Provide the (X, Y) coordinate of the cell's center where the given text is located.  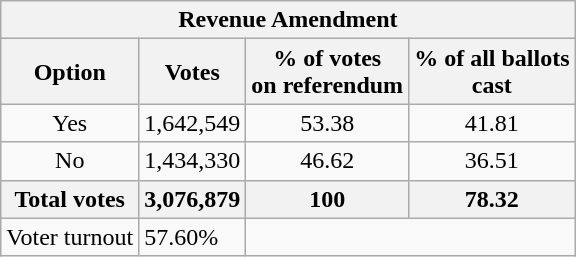
78.32 (492, 199)
46.62 (328, 161)
3,076,879 (192, 199)
100 (328, 199)
1,642,549 (192, 123)
Total votes (70, 199)
No (70, 161)
Yes (70, 123)
36.51 (492, 161)
53.38 (328, 123)
% of voteson referendum (328, 72)
Option (70, 72)
Voter turnout (70, 237)
41.81 (492, 123)
57.60% (192, 237)
1,434,330 (192, 161)
% of all ballotscast (492, 72)
Revenue Amendment (288, 20)
Votes (192, 72)
